Scan for the cell matching the given text and deliver its [x, y] coordinate at center. 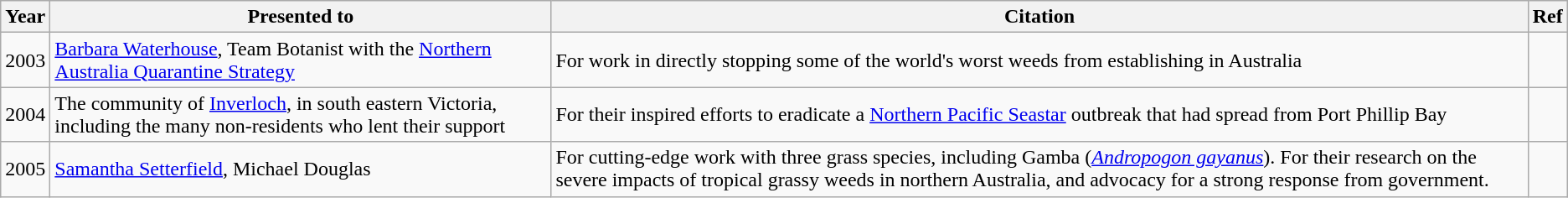
The community of Inverloch, in south eastern Victoria, including the many non-residents who lent their support [301, 114]
Barbara Waterhouse, Team Botanist with the Northern Australia Quarantine Strategy [301, 60]
Ref [1548, 17]
Citation [1039, 17]
2005 [25, 169]
For work in directly stopping some of the world's worst weeds from establishing in Australia [1039, 60]
For their inspired efforts to eradicate a Northern Pacific Seastar outbreak that had spread from Port Phillip Bay [1039, 114]
Year [25, 17]
Presented to [301, 17]
2003 [25, 60]
Samantha Setterfield, Michael Douglas [301, 169]
2004 [25, 114]
